Locate the cell with the specified text and output its [x, y] center coordinate. 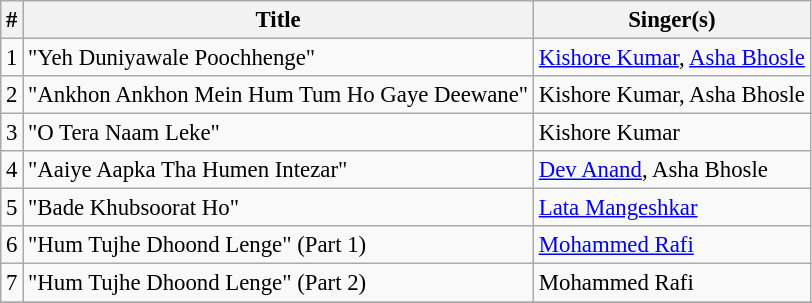
"O Tera Naam Leke" [278, 133]
4 [12, 170]
6 [12, 245]
1 [12, 58]
Kishore Kumar [672, 133]
# [12, 20]
"Hum Tujhe Dhoond Lenge" (Part 1) [278, 245]
7 [12, 283]
"Bade Khubsoorat Ho" [278, 208]
"Aaiye Aapka Tha Humen Intezar" [278, 170]
"Hum Tujhe Dhoond Lenge" (Part 2) [278, 283]
Lata Mangeshkar [672, 208]
"Yeh Duniyawale Poochhenge" [278, 58]
Dev Anand, Asha Bhosle [672, 170]
Title [278, 20]
"Ankhon Ankhon Mein Hum Tum Ho Gaye Deewane" [278, 95]
Singer(s) [672, 20]
2 [12, 95]
5 [12, 208]
3 [12, 133]
